For the text-containing cell, return its midpoint in [x, y] coordinate format. 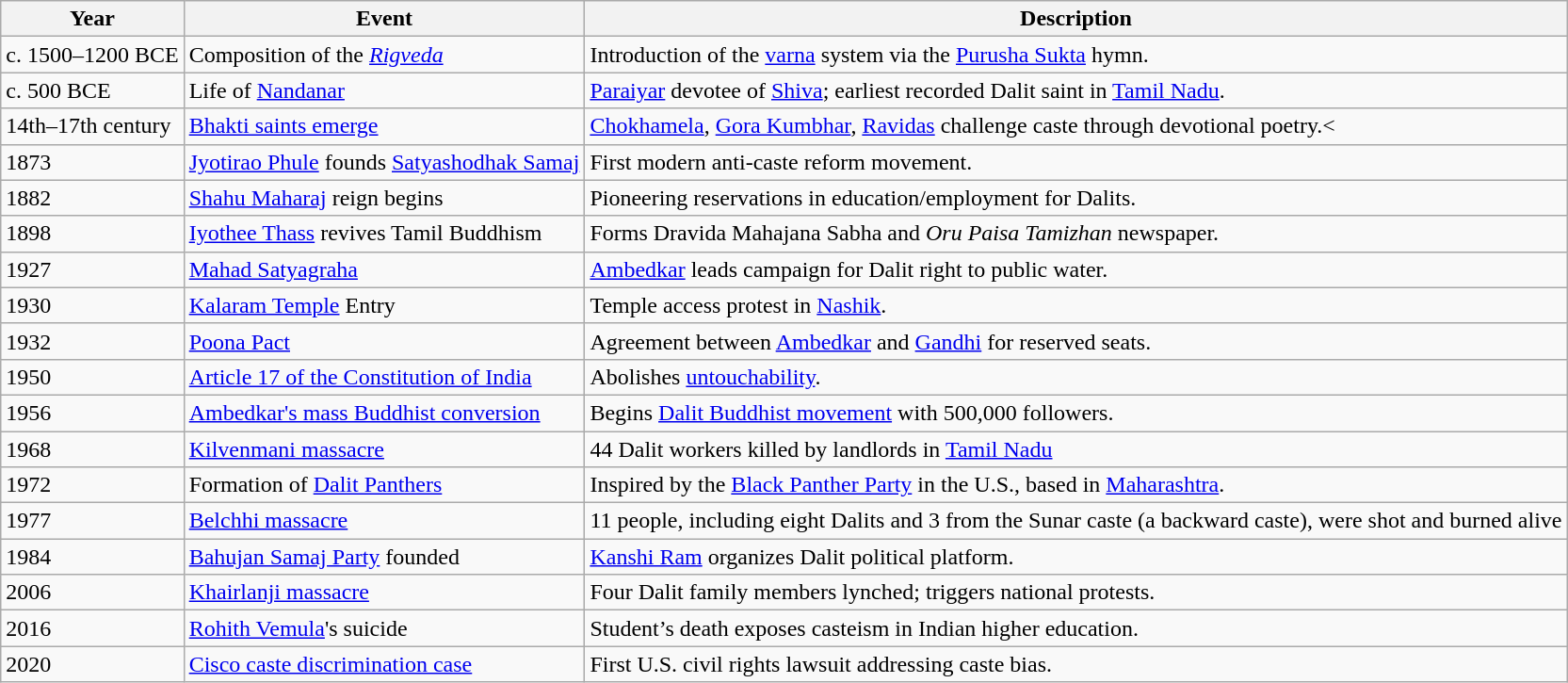
Ambedkar leads campaign for Dalit right to public water. [1075, 269]
c. 500 BCE [92, 90]
Forms Dravida Mahajana Sabha and Oru Paisa Tamizhan newspaper. [1075, 234]
Cisco caste discrimination case [384, 664]
Jyotirao Phule founds Satyashodhak Samaj [384, 162]
1882 [92, 198]
2016 [92, 628]
c. 1500–1200 BCE [92, 55]
1932 [92, 341]
Rohith Vemula's suicide [384, 628]
Paraiyar devotee of Shiva; earliest recorded Dalit saint in Tamil Nadu. [1075, 90]
Formation of Dalit Panthers [384, 485]
2020 [92, 664]
Agreement between Ambedkar and Gandhi for reserved seats. [1075, 341]
Poona Pact [384, 341]
Kalaram Temple Entry [384, 305]
Abolishes untouchability. [1075, 377]
Kilvenmani massacre [384, 449]
Bahujan Samaj Party founded [384, 557]
Year [92, 19]
1968 [92, 449]
11 people, including eight Dalits and 3 from the Sunar caste (a backward caste), were shot and burned alive [1075, 521]
Iyothee Thass revives Tamil Buddhism [384, 234]
1972 [92, 485]
Shahu Maharaj reign begins [384, 198]
44 Dalit workers killed by landlords in Tamil Nadu [1075, 449]
1977 [92, 521]
14th–17th century [92, 126]
Article 17 of the Constitution of India [384, 377]
Temple access protest in Nashik. [1075, 305]
1950 [92, 377]
Belchhi massacre [384, 521]
Khairlanji massacre [384, 593]
1956 [92, 413]
Kanshi Ram organizes Dalit political platform. [1075, 557]
1927 [92, 269]
Chokhamela, Gora Kumbhar, Ravidas challenge caste through devotional poetry.< [1075, 126]
Student’s death exposes casteism in Indian higher education. [1075, 628]
Introduction of the varna system via the Purusha Sukta hymn. [1075, 55]
Mahad Satyagraha [384, 269]
Inspired by the Black Panther Party in the U.S., based in Maharashtra. [1075, 485]
Description [1075, 19]
1984 [92, 557]
1930 [92, 305]
First modern anti-caste reform movement. [1075, 162]
Pioneering reservations in education/employment for Dalits. [1075, 198]
Composition of the Rigveda [384, 55]
1873 [92, 162]
Ambedkar's mass Buddhist conversion [384, 413]
Event [384, 19]
Four Dalit family members lynched; triggers national protests. [1075, 593]
Bhakti saints emerge [384, 126]
2006 [92, 593]
Life of Nandanar [384, 90]
Begins Dalit Buddhist movement with 500,000 followers. [1075, 413]
First U.S. civil rights lawsuit addressing caste bias. [1075, 664]
1898 [92, 234]
